Capture the cell that displays the provided text and extract its (X, Y) central coordinate. 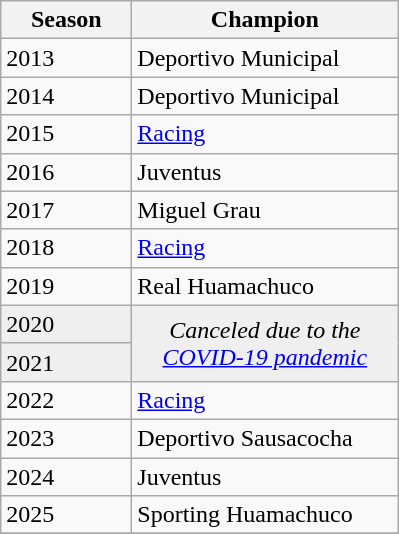
2025 (66, 515)
2020 (66, 324)
2022 (66, 400)
Canceled due to the COVID-19 pandemic (265, 343)
2017 (66, 210)
2023 (66, 438)
Miguel Grau (265, 210)
Real Huamachuco (265, 286)
2021 (66, 362)
2019 (66, 286)
Deportivo Sausacocha (265, 438)
2024 (66, 477)
Champion (265, 20)
2013 (66, 58)
2018 (66, 248)
2015 (66, 134)
2014 (66, 96)
2016 (66, 172)
Season (66, 20)
Sporting Huamachuco (265, 515)
